For the text-containing cell, return its midpoint in [x, y] coordinate format. 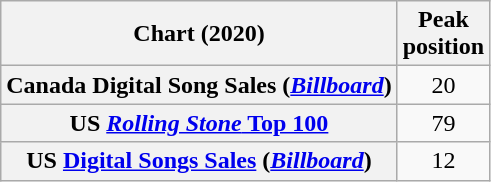
12 [443, 161]
US Digital Songs Sales (Billboard) [199, 161]
Peakposition [443, 34]
Canada Digital Song Sales (Billboard) [199, 85]
79 [443, 123]
Chart (2020) [199, 34]
20 [443, 85]
US Rolling Stone Top 100 [199, 123]
